Provide the [x, y] coordinate of the cell's center where the given text is located.  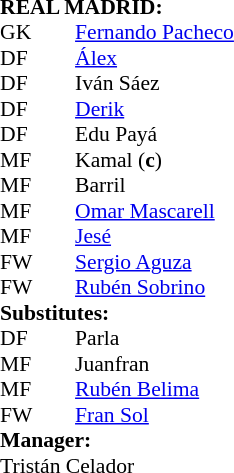
Kamal (c) [154, 160]
Manager: [117, 441]
Fernando Pacheco [154, 33]
Juanfran [154, 364]
Substitutes: [117, 313]
Omar Mascarell [154, 211]
Iván Sáez [154, 83]
Sergio Aguza [154, 262]
Rubén Belima [154, 389]
Álex [154, 58]
Jesé [154, 237]
Parla [154, 339]
GK [19, 33]
Rubén Sobrino [154, 287]
Edu Payá [154, 135]
Barril [154, 185]
Derik [154, 109]
Fran Sol [154, 415]
